Output the [X, Y] coordinate of the center of the cell containing the given text.  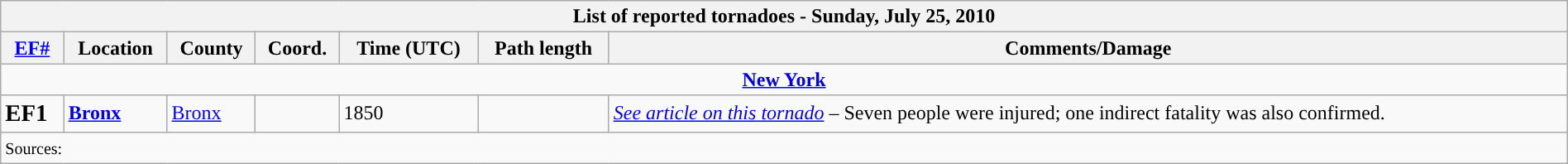
See article on this tornado – Seven people were injured; one indirect fatality was also confirmed. [1088, 113]
Path length [543, 48]
1850 [409, 113]
EF# [32, 48]
Location [116, 48]
Comments/Damage [1088, 48]
County [212, 48]
New York [784, 80]
Coord. [298, 48]
List of reported tornadoes - Sunday, July 25, 2010 [784, 17]
Sources: [784, 147]
EF1 [32, 113]
Time (UTC) [409, 48]
